From the cell containing the given text, extract its center point as (X, Y) coordinate. 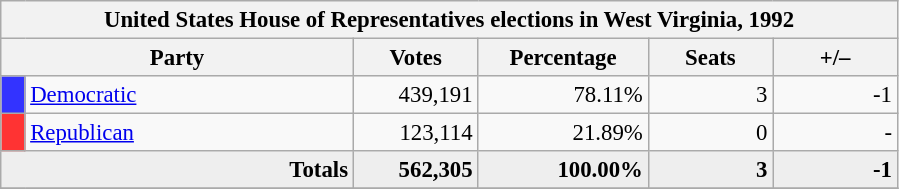
Republican (189, 133)
0 (710, 133)
Party (178, 58)
562,305 (416, 170)
100.00% (563, 170)
Totals (178, 170)
+/– (836, 58)
439,191 (416, 95)
21.89% (563, 133)
78.11% (563, 95)
- (836, 133)
Votes (416, 58)
Percentage (563, 58)
Seats (710, 58)
Democratic (189, 95)
123,114 (416, 133)
United States House of Representatives elections in West Virginia, 1992 (450, 20)
